Detect which cell encompasses the target text, then output its [x, y] center coordinate. 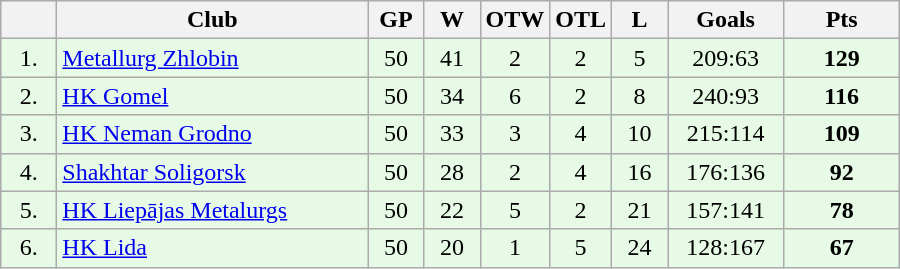
24 [640, 248]
176:136 [726, 172]
Shakhtar Soligorsk [212, 172]
209:63 [726, 58]
W [452, 20]
20 [452, 248]
215:114 [726, 134]
GP [396, 20]
78 [842, 210]
3 [515, 134]
157:141 [726, 210]
5. [29, 210]
Pts [842, 20]
240:93 [726, 96]
16 [640, 172]
41 [452, 58]
OTL [581, 20]
28 [452, 172]
67 [842, 248]
8 [640, 96]
HK Liepājas Metalurgs [212, 210]
22 [452, 210]
Metallurg Zhlobin [212, 58]
33 [452, 134]
21 [640, 210]
3. [29, 134]
Goals [726, 20]
OTW [515, 20]
92 [842, 172]
116 [842, 96]
128:167 [726, 248]
10 [640, 134]
34 [452, 96]
109 [842, 134]
L [640, 20]
HK Lida [212, 248]
6. [29, 248]
HK Neman Grodno [212, 134]
129 [842, 58]
Club [212, 20]
1. [29, 58]
1 [515, 248]
4. [29, 172]
6 [515, 96]
2. [29, 96]
HK Gomel [212, 96]
